Detect which cell encompasses the target text, then output its (x, y) center coordinate. 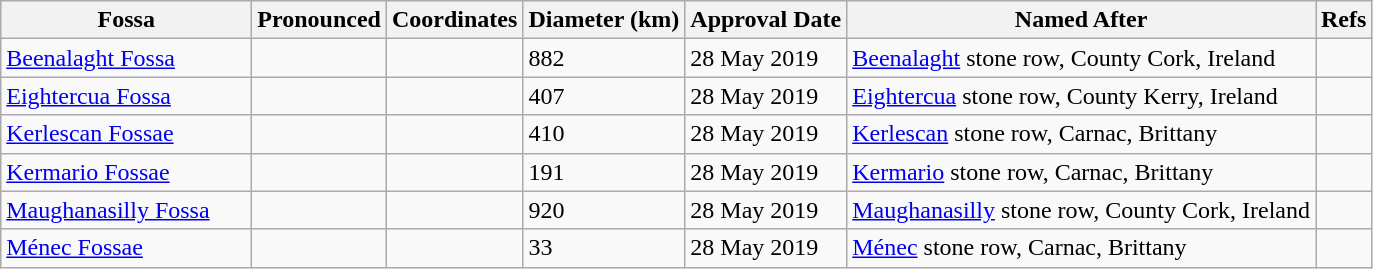
Eightercua Fossa (126, 96)
Approval Date (766, 20)
920 (604, 210)
Kerlescan Fossae (126, 134)
Beenalaght stone row, County Cork, Ireland (1082, 58)
Kerlescan stone row, Carnac, Brittany (1082, 134)
33 (604, 248)
Eightercua stone row, County Kerry, Ireland (1082, 96)
Ménec Fossae (126, 248)
Maughanasilly Fossa (126, 210)
Maughanasilly stone row, County Cork, Ireland (1082, 210)
Pronounced (320, 20)
Fossa (126, 20)
Kermario Fossae (126, 172)
Ménec stone row, Carnac, Brittany (1082, 248)
Diameter (km) (604, 20)
Beenalaght Fossa (126, 58)
Refs (1344, 20)
882 (604, 58)
191 (604, 172)
Named After (1082, 20)
Kermario stone row, Carnac, Brittany (1082, 172)
407 (604, 96)
410 (604, 134)
Coordinates (454, 20)
